From the cell containing the given text, extract its center point as [X, Y] coordinate. 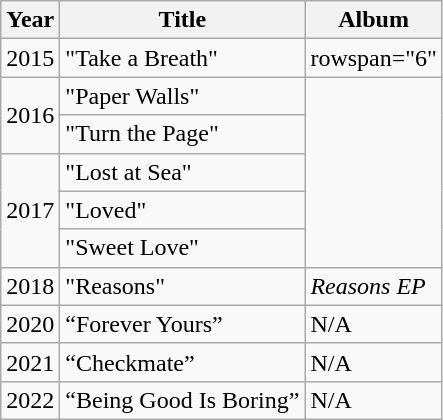
"Reasons" [182, 286]
Album [374, 20]
rowspan="6" [374, 58]
2015 [30, 58]
2020 [30, 324]
2021 [30, 362]
"Turn the Page" [182, 134]
“Being Good Is Boring” [182, 400]
2018 [30, 286]
“Checkmate” [182, 362]
2017 [30, 210]
Title [182, 20]
"Sweet Love" [182, 248]
2016 [30, 115]
"Lost at Sea" [182, 172]
"Take a Breath" [182, 58]
“Forever Yours” [182, 324]
2022 [30, 400]
Reasons EP [374, 286]
"Paper Walls" [182, 96]
"Loved" [182, 210]
Year [30, 20]
